Pinpoint the cell where the given text exists, returning its (x, y) midpoint coordinate. 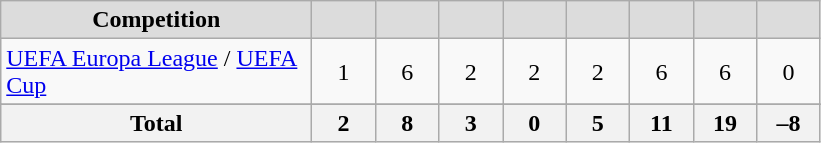
11 (662, 123)
Total (156, 123)
5 (598, 123)
8 (407, 123)
–8 (789, 123)
1 (344, 72)
19 (725, 123)
Competition (156, 20)
3 (471, 123)
UEFA Europa League / UEFA Cup (156, 72)
